Search for the cell housing the specified text and yield its [X, Y] center coordinate. 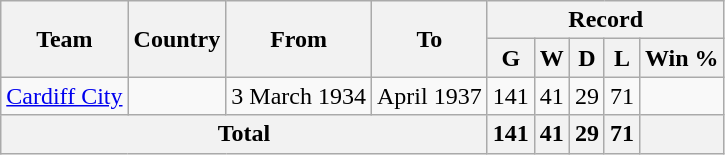
D [586, 58]
April 1937 [429, 96]
L [622, 58]
Cardiff City [64, 96]
From [299, 39]
3 March 1934 [299, 96]
Country [177, 39]
Total [244, 134]
Team [64, 39]
G [510, 58]
To [429, 39]
Win % [682, 58]
W [552, 58]
Record [606, 20]
